Locate the cell with the specified text and output its (X, Y) center coordinate. 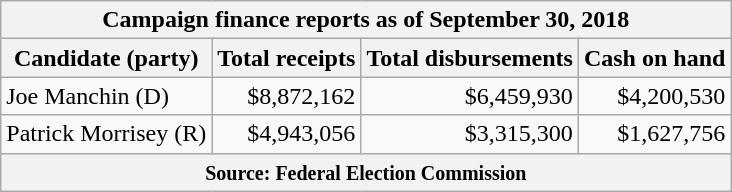
$4,200,530 (654, 96)
$6,459,930 (470, 96)
Campaign finance reports as of September 30, 2018 (366, 20)
Source: Federal Election Commission (366, 172)
$1,627,756 (654, 134)
Cash on hand (654, 58)
Candidate (party) (106, 58)
Patrick Morrisey (R) (106, 134)
Joe Manchin (D) (106, 96)
Total receipts (286, 58)
Total disbursements (470, 58)
$3,315,300 (470, 134)
$4,943,056 (286, 134)
$8,872,162 (286, 96)
